Extract the (x, y) coordinate from the center of the cell holding the provided text.  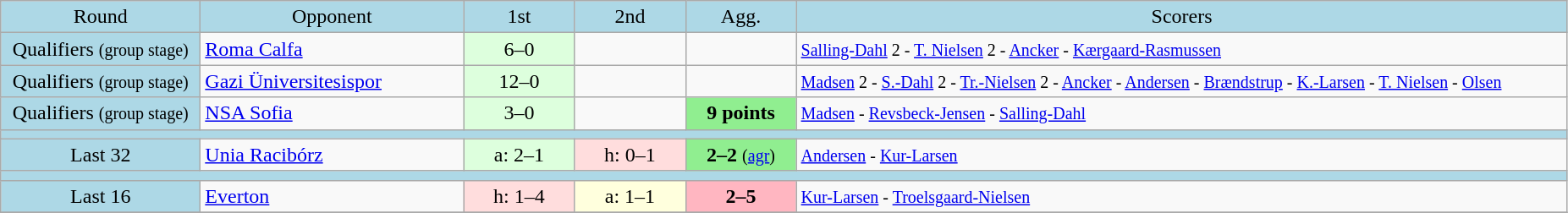
2–5 (741, 196)
3–0 (520, 113)
Scorers (1181, 17)
6–0 (520, 49)
12–0 (520, 81)
1st (520, 17)
2–2 (agr) (741, 155)
Madsen 2 - S.-Dahl 2 - Tr.-Nielsen 2 - Ancker - Andersen - Brændstrup - K.-Larsen - T. Nielsen - Olsen (1181, 81)
2nd (630, 17)
Andersen - Kur-Larsen (1181, 155)
Roma Calfa (332, 49)
h: 0–1 (630, 155)
Everton (332, 196)
h: 1–4 (520, 196)
a: 2–1 (520, 155)
9 points (741, 113)
Salling-Dahl 2 - T. Nielsen 2 - Ancker - Kærgaard-Rasmussen (1181, 49)
NSA Sofia (332, 113)
Madsen - Revsbeck-Jensen - Salling-Dahl (1181, 113)
Last 16 (101, 196)
Kur-Larsen - Troelsgaard-Nielsen (1181, 196)
Last 32 (101, 155)
a: 1–1 (630, 196)
Round (101, 17)
Opponent (332, 17)
Agg. (741, 17)
Gazi Üniversitesispor (332, 81)
Unia Racibórz (332, 155)
